Locate the cell with the specified text and output its [x, y] center coordinate. 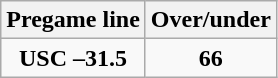
66 [210, 58]
Over/under [210, 20]
Pregame line [74, 20]
USC –31.5 [74, 58]
